Pinpoint the cell where the given text exists, returning its [x, y] midpoint coordinate. 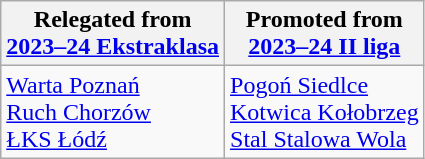
Pogoń Siedlce Kotwica Kołobrzeg Stal Stalowa Wola [325, 112]
Warta Poznań Ruch Chorzów ŁKS Łódź [113, 112]
Promoted from2023–24 II liga [325, 34]
Relegated from2023–24 Ekstraklasa [113, 34]
